Extract the [x, y] coordinate from the center of the cell holding the provided text.  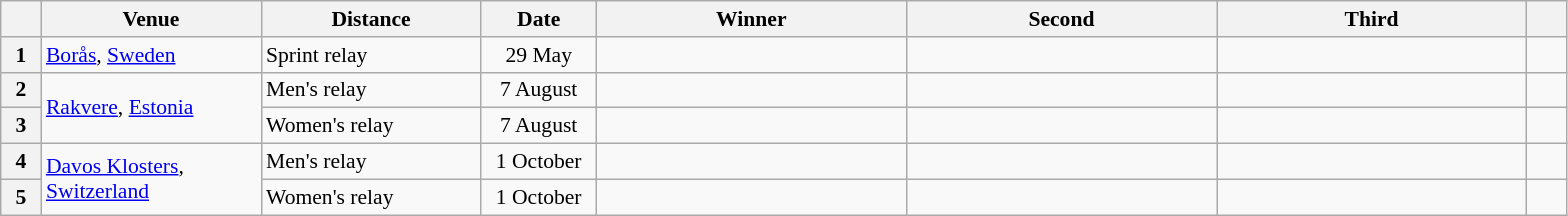
4 [21, 162]
Davos Klosters, Switzerland [151, 180]
5 [21, 197]
Second [1061, 19]
Sprint relay [371, 55]
3 [21, 126]
Date [538, 19]
Rakvere, Estonia [151, 108]
1 [21, 55]
Distance [371, 19]
29 May [538, 55]
Venue [151, 19]
Borås, Sweden [151, 55]
2 [21, 90]
Winner [751, 19]
Third [1371, 19]
